Identify which cell holds the provided text, then report its (x, y) central coordinate. 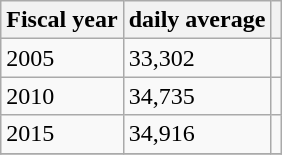
34,735 (197, 96)
2015 (62, 134)
Fiscal year (62, 20)
2005 (62, 58)
2010 (62, 96)
daily average (197, 20)
34,916 (197, 134)
33,302 (197, 58)
